Determine the (x, y) coordinate at the center of the cell enclosing the given text.  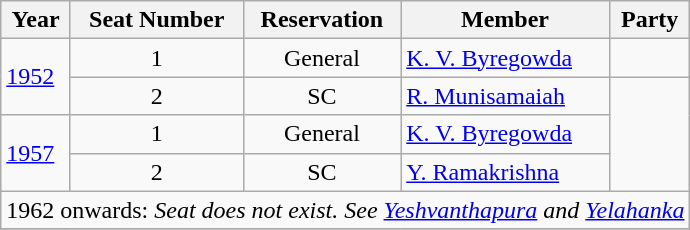
Y. Ramakrishna (506, 172)
1957 (36, 153)
Seat Number (156, 20)
Member (506, 20)
Party (650, 20)
1952 (36, 77)
Year (36, 20)
1962 onwards: Seat does not exist. See Yeshvanthapura and Yelahanka (346, 210)
Reservation (322, 20)
R. Munisamaiah (506, 96)
